Extract the [X, Y] coordinate from the center of the cell holding the provided text.  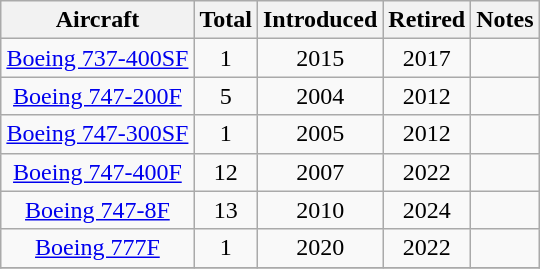
Aircraft [98, 20]
Notes [505, 20]
Retired [427, 20]
2004 [320, 96]
13 [226, 210]
5 [226, 96]
12 [226, 172]
2017 [427, 58]
Boeing 747-8F [98, 210]
Boeing 747-300SF [98, 134]
2005 [320, 134]
Boeing 747-400F [98, 172]
Introduced [320, 20]
2010 [320, 210]
Boeing 747-200F [98, 96]
2015 [320, 58]
Boeing 777F [98, 248]
Boeing 737-400SF [98, 58]
Total [226, 20]
2020 [320, 248]
2007 [320, 172]
2024 [427, 210]
